Find where the given text appears and provide that cell's center as (x, y) coordinate. 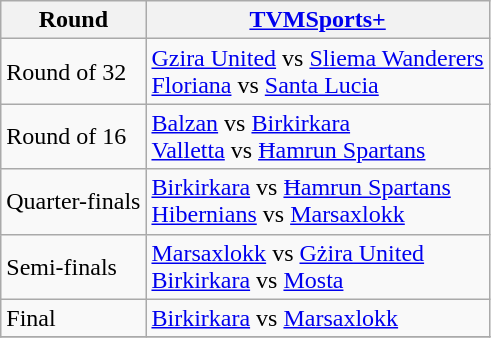
Birkirkara vs Ħamrun SpartansHibernians vs Marsaxlokk (318, 202)
Round of 32 (74, 72)
Gzira United vs Sliema WanderersFloriana vs Santa Lucia (318, 72)
TVMSports+ (318, 20)
Semi-finals (74, 266)
Round (74, 20)
Marsaxlokk vs Gżira UnitedBirkirkara vs Mosta (318, 266)
Final (74, 318)
Birkirkara vs Marsaxlokk (318, 318)
Balzan vs BirkirkaraValletta vs Ħamrun Spartans (318, 136)
Round of 16 (74, 136)
Quarter-finals (74, 202)
